Scan for the cell matching the given text and deliver its (x, y) coordinate at center. 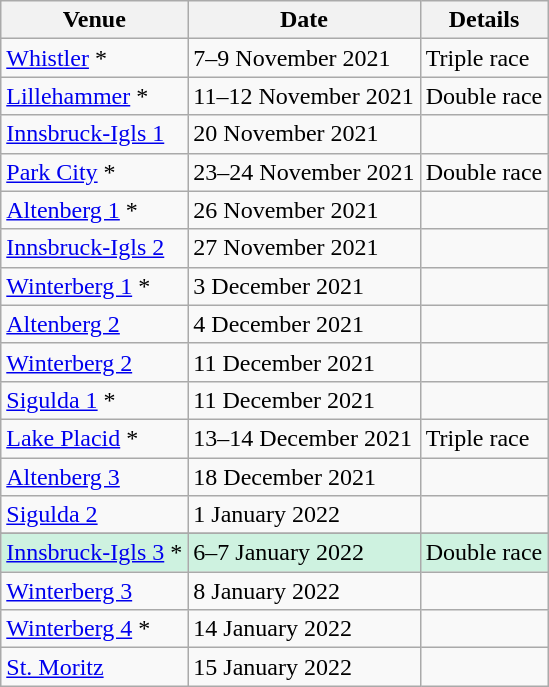
Innsbruck-Igls 2 (94, 248)
27 November 2021 (304, 248)
Sigulda 2 (94, 515)
Innsbruck-Igls 1 (94, 134)
Lillehammer * (94, 96)
6–7 January 2022 (304, 553)
Altenberg 3 (94, 477)
14 January 2022 (304, 629)
Details (484, 20)
7–9 November 2021 (304, 58)
18 December 2021 (304, 477)
Winterberg 2 (94, 362)
26 November 2021 (304, 210)
15 January 2022 (304, 667)
Winterberg 4 * (94, 629)
Venue (94, 20)
St. Moritz (94, 667)
Innsbruck-Igls 3 * (94, 553)
23–24 November 2021 (304, 172)
13–14 December 2021 (304, 438)
3 December 2021 (304, 286)
8 January 2022 (304, 591)
Lake Placid * (94, 438)
Winterberg 3 (94, 591)
Altenberg 1 * (94, 210)
Park City * (94, 172)
Whistler * (94, 58)
11–12 November 2021 (304, 96)
Date (304, 20)
4 December 2021 (304, 324)
1 January 2022 (304, 515)
Winterberg 1 * (94, 286)
Altenberg 2 (94, 324)
Sigulda 1 * (94, 400)
20 November 2021 (304, 134)
